Detect which cell encompasses the target text, then output its (X, Y) center coordinate. 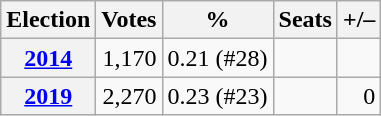
Election (48, 20)
0 (358, 96)
1,170 (129, 58)
2014 (48, 58)
0.21 (#28) (218, 58)
% (218, 20)
2019 (48, 96)
Seats (305, 20)
Votes (129, 20)
0.23 (#23) (218, 96)
2,270 (129, 96)
+/– (358, 20)
